Determine the (X, Y) coordinate at the center of the cell enclosing the given text.  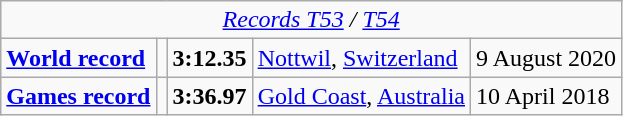
3:12.35 (210, 58)
Records T53 / T54 (312, 20)
Nottwil, Switzerland (361, 58)
Games record (78, 96)
9 August 2020 (546, 58)
3:36.97 (210, 96)
World record (78, 58)
10 April 2018 (546, 96)
Gold Coast, Australia (361, 96)
